Return [X, Y] of the center of cell containing provided text 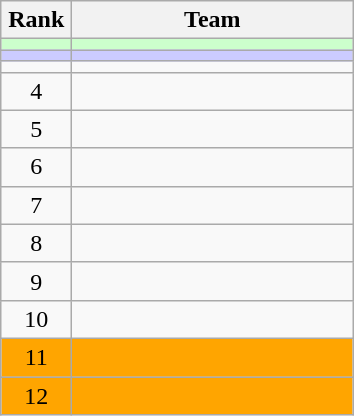
9 [36, 281]
11 [36, 357]
6 [36, 167]
8 [36, 243]
4 [36, 91]
10 [36, 319]
12 [36, 395]
Team [212, 20]
Rank [36, 20]
5 [36, 129]
7 [36, 205]
